Identify which cell holds the provided text, then report its (X, Y) central coordinate. 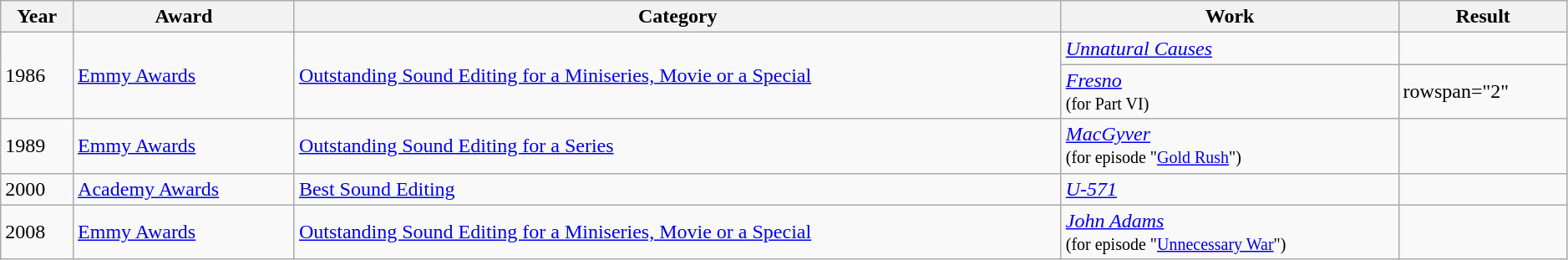
Award (184, 17)
rowspan="2" (1483, 92)
U-571 (1230, 189)
Outstanding Sound Editing for a Series (677, 145)
MacGyver(for episode "Gold Rush") (1230, 145)
2008 (37, 232)
Year (37, 17)
Academy Awards (184, 189)
Category (677, 17)
Unnatural Causes (1230, 48)
John Adams(for episode "Unnecessary War") (1230, 232)
1986 (37, 75)
2000 (37, 189)
Best Sound Editing (677, 189)
Work (1230, 17)
1989 (37, 145)
Fresno(for Part VI) (1230, 92)
Result (1483, 17)
